From the cell containing the given text, extract its center point as [X, Y] coordinate. 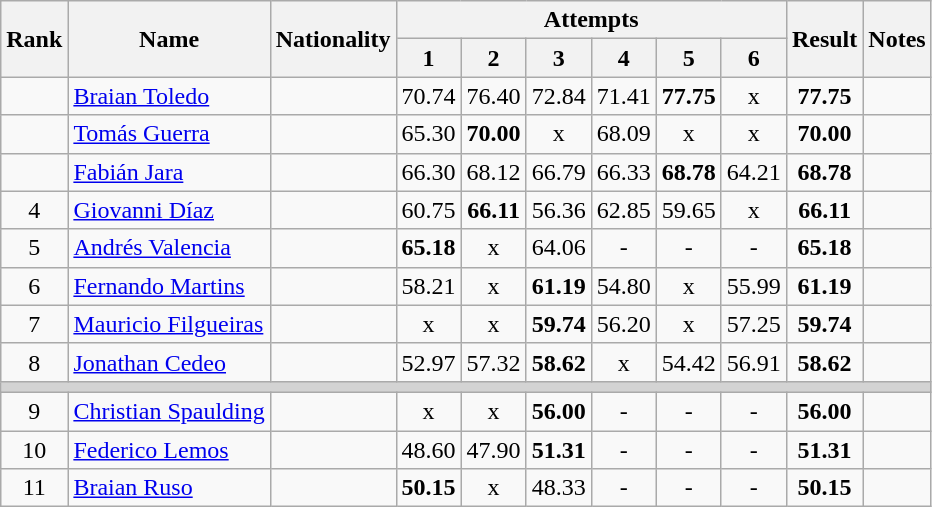
Fabián Jara [169, 172]
71.41 [624, 96]
58.21 [428, 286]
70.74 [428, 96]
10 [34, 449]
Mauricio Filgueiras [169, 324]
72.84 [558, 96]
7 [34, 324]
Nationality [333, 39]
66.30 [428, 172]
Jonathan Cedeo [169, 362]
Result [824, 39]
11 [34, 488]
Andrés Valencia [169, 248]
56.36 [558, 210]
47.90 [494, 449]
56.20 [624, 324]
Braian Ruso [169, 488]
57.32 [494, 362]
2 [494, 58]
54.42 [688, 362]
Name [169, 39]
Federico Lemos [169, 449]
Fernando Martins [169, 286]
64.06 [558, 248]
76.40 [494, 96]
Attempts [591, 20]
Notes [897, 39]
64.21 [754, 172]
57.25 [754, 324]
Giovanni Díaz [169, 210]
Tomás Guerra [169, 134]
Braian Toledo [169, 96]
66.79 [558, 172]
59.65 [688, 210]
48.33 [558, 488]
8 [34, 362]
48.60 [428, 449]
65.30 [428, 134]
Rank [34, 39]
52.97 [428, 362]
Christian Spaulding [169, 411]
66.33 [624, 172]
60.75 [428, 210]
55.99 [754, 286]
54.80 [624, 286]
62.85 [624, 210]
68.09 [624, 134]
1 [428, 58]
9 [34, 411]
68.12 [494, 172]
3 [558, 58]
56.91 [754, 362]
